Identify which cell holds the provided text, then report its (x, y) central coordinate. 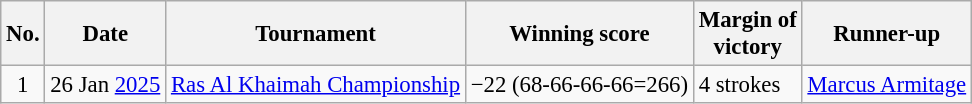
4 strokes (748, 85)
Marcus Armitage (886, 85)
−22 (68-66-66-66=266) (579, 85)
Winning score (579, 34)
Ras Al Khaimah Championship (316, 85)
Date (106, 34)
No. (23, 34)
Runner-up (886, 34)
1 (23, 85)
Tournament (316, 34)
Margin ofvictory (748, 34)
26 Jan 2025 (106, 85)
